Scan for the cell matching the given text and deliver its (X, Y) coordinate at center. 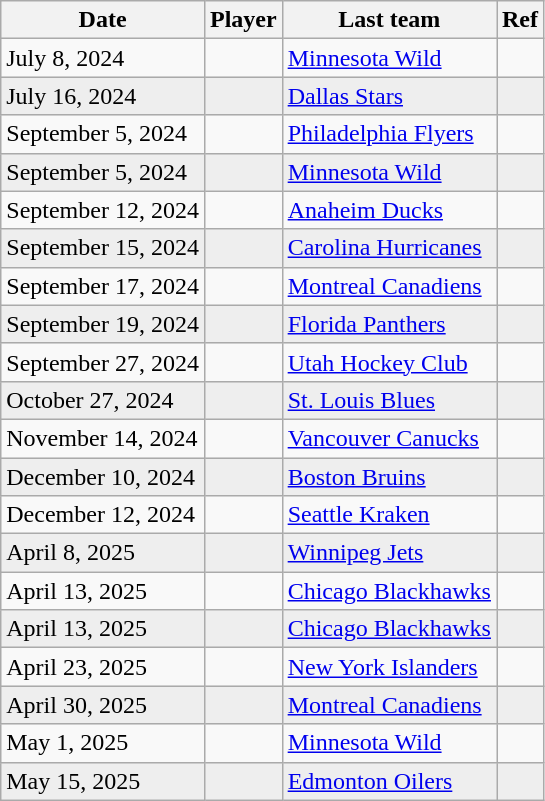
Philadelphia Flyers (389, 134)
Florida Panthers (389, 324)
July 8, 2024 (103, 58)
September 15, 2024 (103, 248)
Last team (389, 20)
Utah Hockey Club (389, 362)
Carolina Hurricanes (389, 248)
April 23, 2025 (103, 667)
September 19, 2024 (103, 324)
May 15, 2025 (103, 781)
September 17, 2024 (103, 286)
Edmonton Oilers (389, 781)
Boston Bruins (389, 477)
October 27, 2024 (103, 400)
December 10, 2024 (103, 477)
St. Louis Blues (389, 400)
September 27, 2024 (103, 362)
Winnipeg Jets (389, 553)
April 30, 2025 (103, 705)
July 16, 2024 (103, 96)
Anaheim Ducks (389, 210)
April 8, 2025 (103, 553)
Player (243, 20)
Ref (520, 20)
September 12, 2024 (103, 210)
Seattle Kraken (389, 515)
November 14, 2024 (103, 438)
Date (103, 20)
December 12, 2024 (103, 515)
Vancouver Canucks (389, 438)
New York Islanders (389, 667)
Dallas Stars (389, 96)
May 1, 2025 (103, 743)
